Provide the (X, Y) coordinate of the cell's center where the given text is located.  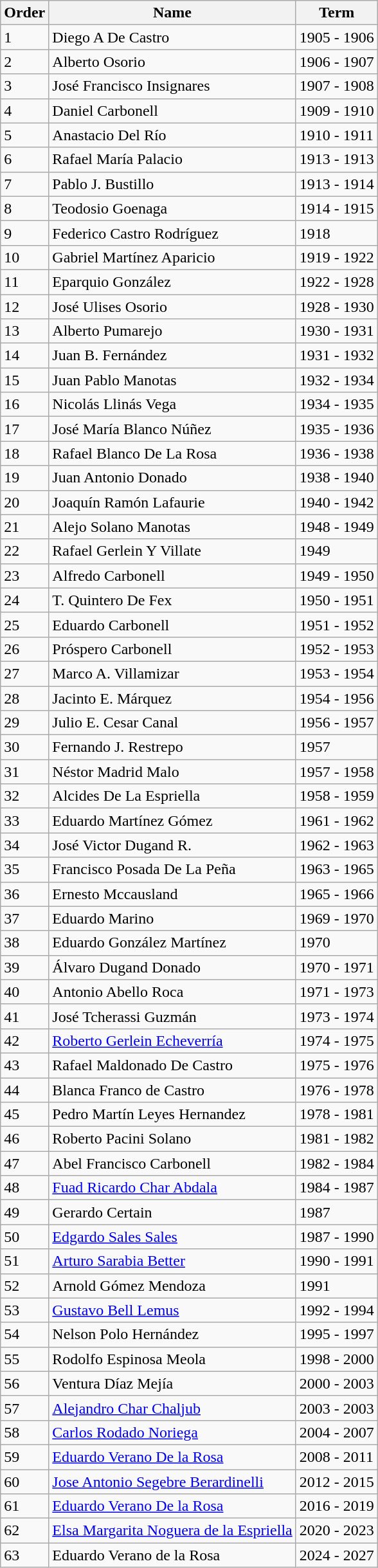
Antonio Abello Roca (172, 992)
38 (24, 943)
1954 - 1956 (337, 698)
29 (24, 723)
5 (24, 135)
Daniel Carbonell (172, 111)
1991 (337, 1286)
3 (24, 86)
18 (24, 453)
T. Quintero De Fex (172, 600)
40 (24, 992)
Alejandro Char Chaljub (172, 1408)
45 (24, 1115)
Rafael Blanco De La Rosa (172, 453)
Alejo Solano Manotas (172, 527)
1931 - 1932 (337, 356)
12 (24, 307)
1913 - 1914 (337, 184)
14 (24, 356)
Fernando J. Restrepo (172, 747)
19 (24, 478)
Néstor Madrid Malo (172, 772)
1936 - 1938 (337, 453)
16 (24, 405)
Juan Antonio Donado (172, 478)
1914 - 1915 (337, 208)
1971 - 1973 (337, 992)
1932 - 1934 (337, 380)
Juan B. Fernández (172, 356)
Pablo J. Bustillo (172, 184)
17 (24, 429)
37 (24, 918)
Anastacio Del Río (172, 135)
2016 - 2019 (337, 1506)
57 (24, 1408)
33 (24, 821)
2004 - 2007 (337, 1432)
32 (24, 796)
1970 - 1971 (337, 967)
1922 - 1928 (337, 282)
Joaquín Ramón Lafaurie (172, 502)
Eduardo Martínez Gómez (172, 821)
Arnold Gómez Mendoza (172, 1286)
10 (24, 257)
Alberto Osorio (172, 62)
58 (24, 1432)
Eparquio González (172, 282)
1928 - 1930 (337, 307)
1978 - 1981 (337, 1115)
1976 - 1978 (337, 1090)
63 (24, 1555)
2020 - 2023 (337, 1531)
1990 - 1991 (337, 1261)
51 (24, 1261)
Abel Francisco Carbonell (172, 1163)
30 (24, 747)
15 (24, 380)
1919 - 1922 (337, 257)
1953 - 1954 (337, 673)
13 (24, 331)
31 (24, 772)
Alcides De La Espriella (172, 796)
49 (24, 1212)
20 (24, 502)
Roberto Pacini Solano (172, 1139)
1995 - 1997 (337, 1335)
1949 - 1950 (337, 576)
Carlos Rodado Noriega (172, 1432)
Teodosio Goenaga (172, 208)
1956 - 1957 (337, 723)
41 (24, 1016)
2008 - 2011 (337, 1457)
28 (24, 698)
24 (24, 600)
Roberto Gerlein Echeverría (172, 1041)
Federico Castro Rodríguez (172, 233)
23 (24, 576)
11 (24, 282)
1982 - 1984 (337, 1163)
Pedro Martín Leyes Hernandez (172, 1115)
1965 - 1966 (337, 894)
60 (24, 1481)
54 (24, 1335)
61 (24, 1506)
1 (24, 37)
1938 - 1940 (337, 478)
Eduardo Marino (172, 918)
42 (24, 1041)
6 (24, 160)
1909 - 1910 (337, 111)
Marco A. Villamizar (172, 673)
44 (24, 1090)
Gabriel Martínez Aparicio (172, 257)
1969 - 1970 (337, 918)
Elsa Margarita Noguera de la Espriella (172, 1531)
1905 - 1906 (337, 37)
4 (24, 111)
26 (24, 649)
Jacinto E. Márquez (172, 698)
Rafael María Palacio (172, 160)
José Victor Dugand R. (172, 845)
Próspero Carbonell (172, 649)
8 (24, 208)
9 (24, 233)
1930 - 1931 (337, 331)
Jose Antonio Segebre Berardinelli (172, 1481)
José Francisco Insignares (172, 86)
José María Blanco Núñez (172, 429)
1918 (337, 233)
1949 (337, 551)
1987 - 1990 (337, 1237)
53 (24, 1310)
1910 - 1911 (337, 135)
1992 - 1994 (337, 1310)
1934 - 1935 (337, 405)
Rafael Gerlein Y Villate (172, 551)
Eduardo Carbonell (172, 624)
1981 - 1982 (337, 1139)
Gerardo Certain (172, 1212)
1963 - 1965 (337, 870)
1948 - 1949 (337, 527)
Francisco Posada De La Peña (172, 870)
1998 - 2000 (337, 1359)
Nelson Polo Hernández (172, 1335)
Alberto Pumarejo (172, 331)
1973 - 1974 (337, 1016)
1970 (337, 943)
7 (24, 184)
Álvaro Dugand Donado (172, 967)
Alfredo Carbonell (172, 576)
José Tcherassi Guzmán (172, 1016)
Arturo Sarabia Better (172, 1261)
1974 - 1975 (337, 1041)
1952 - 1953 (337, 649)
1958 - 1959 (337, 796)
2003 - 2003 (337, 1408)
2000 - 2003 (337, 1383)
Ventura Díaz Mejía (172, 1383)
Eduardo Verano de la Rosa (172, 1555)
Ernesto Mccausland (172, 894)
Gustavo Bell Lemus (172, 1310)
1913 - 1913 (337, 160)
1987 (337, 1212)
21 (24, 527)
39 (24, 967)
Eduardo González Martínez (172, 943)
35 (24, 870)
Fuad Ricardo Char Abdala (172, 1188)
Diego A De Castro (172, 37)
Juan Pablo Manotas (172, 380)
27 (24, 673)
1962 - 1963 (337, 845)
Blanca Franco de Castro (172, 1090)
Name (172, 13)
1957 (337, 747)
1907 - 1908 (337, 86)
48 (24, 1188)
Julio E. Cesar Canal (172, 723)
Edgardo Sales Sales (172, 1237)
25 (24, 624)
2 (24, 62)
1950 - 1951 (337, 600)
1984 - 1987 (337, 1188)
36 (24, 894)
62 (24, 1531)
1957 - 1958 (337, 772)
34 (24, 845)
1951 - 1952 (337, 624)
José Ulises Osorio (172, 307)
43 (24, 1065)
55 (24, 1359)
2024 - 2027 (337, 1555)
1961 - 1962 (337, 821)
46 (24, 1139)
Term (337, 13)
Order (24, 13)
52 (24, 1286)
1940 - 1942 (337, 502)
Rafael Maldonado De Castro (172, 1065)
Rodolfo Espinosa Meola (172, 1359)
1975 - 1976 (337, 1065)
56 (24, 1383)
59 (24, 1457)
1906 - 1907 (337, 62)
50 (24, 1237)
47 (24, 1163)
2012 - 2015 (337, 1481)
22 (24, 551)
1935 - 1936 (337, 429)
Nicolás Llinás Vega (172, 405)
